Output the (X, Y) coordinate of the center of the cell containing the given text.  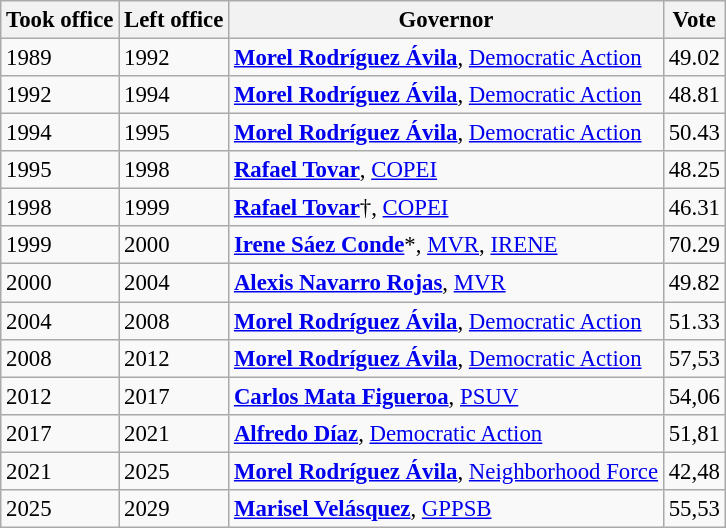
48.81 (694, 95)
42,48 (694, 471)
Vote (694, 20)
48.25 (694, 170)
Took office (60, 20)
Carlos Mata Figueroa, PSUV (446, 396)
49.82 (694, 283)
Morel Rodríguez Ávila, Neighborhood Force (446, 471)
55,53 (694, 509)
Rafael Tovar, COPEI (446, 170)
50.43 (694, 133)
Marisel Velásquez, GPPSB (446, 509)
54,06 (694, 396)
2029 (174, 509)
1989 (60, 58)
51.33 (694, 321)
Alfredo Díaz, Democratic Action (446, 433)
Governor (446, 20)
Left office (174, 20)
Rafael Tovar†, COPEI (446, 208)
Irene Sáez Conde*, MVR, IRENE (446, 245)
51,81 (694, 433)
Alexis Navarro Rojas, MVR (446, 283)
46.31 (694, 208)
57,53 (694, 358)
49.02 (694, 58)
70.29 (694, 245)
